Provide the (x, y) coordinate of the cell's center where the given text is located.  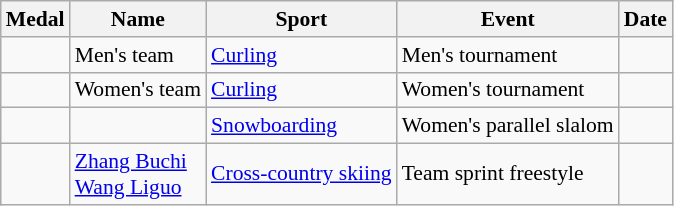
Name (138, 19)
Date (646, 19)
Sport (302, 19)
Zhang BuchiWang Liguo (138, 174)
Women's team (138, 90)
Women's tournament (508, 90)
Event (508, 19)
Men's tournament (508, 55)
Men's team (138, 55)
Medal (36, 19)
Team sprint freestyle (508, 174)
Snowboarding (302, 126)
Women's parallel slalom (508, 126)
Cross-country skiing (302, 174)
